Detect which cell encompasses the target text, then output its (x, y) center coordinate. 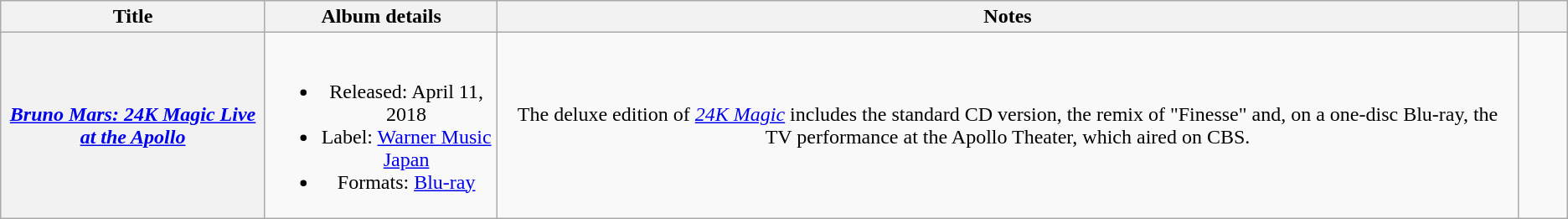
Notes (1008, 17)
Bruno Mars: 24K Magic Live at the Apollo (133, 126)
Title (133, 17)
Album details (381, 17)
Released: April 11, 2018Label: Warner Music JapanFormats: Blu-ray (381, 126)
